Locate the cell with the specified text and output its (x, y) center coordinate. 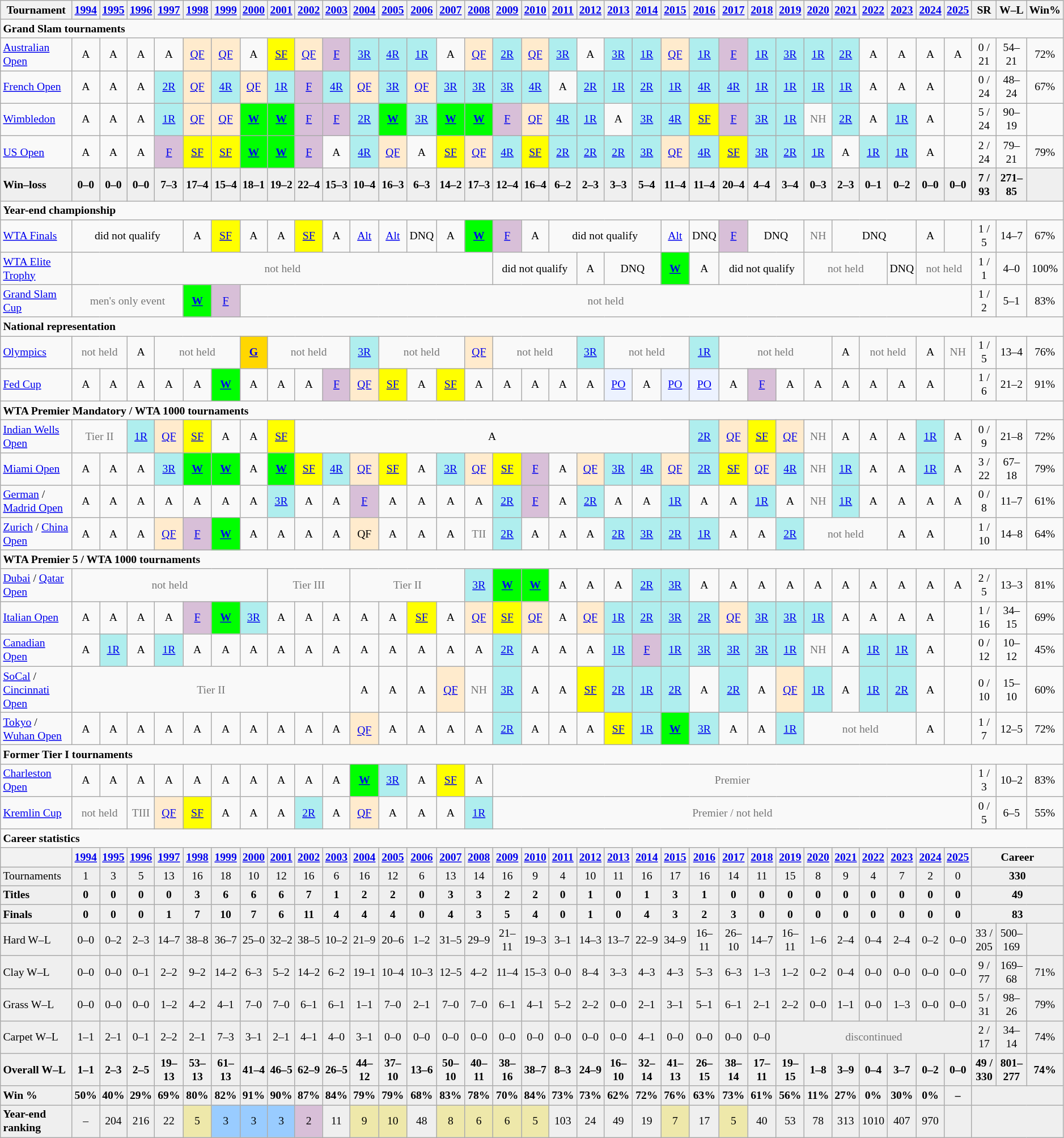
19–13 (169, 1069)
5–4 (647, 185)
330 (1018, 877)
103 (562, 1122)
29% (141, 1095)
Wimbledon (36, 119)
5–3 (704, 972)
38–14 (734, 1069)
13–3 (1011, 585)
Grand Slam tournaments (532, 28)
Year-end championship (532, 210)
Charleston Open (36, 780)
70% (507, 1095)
Tournaments (36, 877)
82% (226, 1095)
20–4 (734, 185)
19–2 (281, 185)
61–13 (226, 1069)
1 / 2 (984, 301)
Win–loss (36, 185)
34–15 (1011, 618)
81% (1045, 585)
40 (762, 1122)
1 / 3 (984, 780)
40% (113, 1095)
Miami Open (36, 468)
Tournament (36, 10)
17–3 (479, 185)
79–21 (1011, 152)
48 (422, 1122)
16–3 (393, 185)
Dubai / Qatar Open (36, 585)
41–4 (254, 1069)
5 / 24 (984, 119)
SR (984, 10)
45% (1045, 650)
500–169 (1011, 940)
Former Tier I tournaments (532, 754)
38–5 (308, 940)
WTA Finals (36, 236)
100% (1045, 269)
46–5 (281, 1069)
36–7 (226, 940)
German / Madrid Open (36, 501)
50% (86, 1095)
8–4 (591, 972)
32–2 (281, 940)
9–2 (197, 972)
407 (902, 1122)
216 (141, 1122)
44–12 (364, 1069)
271–85 (1011, 185)
1 / 16 (984, 618)
1010 (873, 1122)
Indian Wells Open (36, 437)
29–9 (479, 940)
18–1 (254, 185)
32–14 (647, 1069)
33 / 205 (984, 940)
Carpet W–L (36, 1038)
0–3 (819, 185)
21–11 (507, 940)
80% (197, 1095)
W–L (1011, 10)
0 / 21 (984, 54)
Italian Open (36, 618)
11–7 (1011, 501)
25–0 (254, 940)
63% (704, 1095)
0 / 9 (984, 437)
15–4 (226, 185)
Year-end ranking (36, 1122)
21–8 (1011, 437)
50–10 (451, 1069)
169–68 (1011, 972)
24 (591, 1122)
G (254, 353)
16–4 (535, 185)
68% (422, 1095)
Overall W–L (36, 1069)
13–6 (422, 1069)
0 / 8 (984, 501)
204 (113, 1122)
0 / 5 (984, 813)
Win% (1045, 10)
19–3 (535, 940)
2 / 5 (984, 585)
11% (819, 1095)
Win % (36, 1095)
15 (790, 877)
3 / 22 (984, 468)
22–4 (308, 185)
19 (647, 1122)
90% (281, 1095)
18 (226, 877)
16–10 (618, 1069)
1 / 10 (984, 534)
Titles (36, 895)
21–2 (1011, 384)
26–10 (734, 940)
Kremlin Cup (36, 813)
27% (846, 1095)
10–3 (422, 972)
SoCal / Cincinnati Open (36, 689)
Premier (732, 780)
21–9 (364, 940)
1 / 1 (984, 269)
17–4 (197, 185)
38–8 (197, 940)
19–15 (790, 1069)
5 / 31 (984, 1005)
13–7 (618, 940)
Australian Open (36, 54)
Clay W–L (36, 972)
20–6 (393, 940)
US Open (36, 152)
30% (902, 1095)
22–9 (647, 940)
Premier / not held (732, 813)
56% (790, 1095)
26–5 (337, 1069)
14–3 (591, 940)
Career (1018, 857)
87% (308, 1095)
TII (479, 534)
2 / 17 (984, 1038)
men's only event (128, 301)
78% (479, 1095)
26–15 (704, 1069)
3–7 (902, 1069)
Grand Slam Cup (36, 301)
64% (1045, 534)
54–21 (1011, 54)
2–5 (141, 1069)
WTA Premier 5 / WTA 1000 tournaments (532, 559)
313 (846, 1122)
13–4 (1011, 353)
Grass W–L (36, 1005)
34–14 (1011, 1038)
90–19 (1011, 119)
National representation (532, 327)
Finals (36, 914)
55% (1045, 813)
71% (1045, 972)
67–18 (1011, 468)
Tokyo / Wuhan Open (36, 729)
49 / 330 (984, 1069)
15–10 (1011, 689)
98–26 (1011, 1005)
1–6 (819, 940)
WTA Elite Trophy (36, 269)
78 (819, 1122)
7 / 93 (984, 185)
31–5 (451, 940)
19–1 (364, 972)
discontinued (874, 1038)
14–8 (1011, 534)
970 (931, 1122)
37–10 (393, 1069)
1 / 6 (984, 384)
4–4 (762, 185)
1 / 7 (984, 729)
40–11 (479, 1069)
6–5 (1011, 813)
Hard W–L (36, 940)
8–3 (562, 1069)
0 / 10 (984, 689)
17–11 (762, 1069)
60% (1045, 689)
9 / 77 (984, 972)
12–4 (507, 185)
48–24 (1011, 87)
62% (618, 1095)
10–12 (1011, 650)
62–9 (308, 1069)
Fed Cup (36, 384)
French Open (36, 87)
3–9 (846, 1069)
34–9 (675, 940)
38–7 (535, 1069)
53–13 (197, 1069)
2 / 24 (984, 152)
WTA Premier Mandatory / WTA 1000 tournaments (532, 411)
3–4 (790, 185)
Canadian Open (36, 650)
1–8 (819, 1069)
0 / 24 (984, 87)
Olympics (36, 353)
Zurich / China Open (36, 534)
41–13 (675, 1069)
0 / 12 (984, 650)
Career statistics (532, 838)
83 (1018, 914)
53 (790, 1122)
TIII (141, 813)
24–9 (591, 1069)
38–16 (507, 1069)
801–277 (1011, 1069)
Tier III (309, 585)
22 (169, 1122)
